Search for the cell housing the specified text and yield its [x, y] center coordinate. 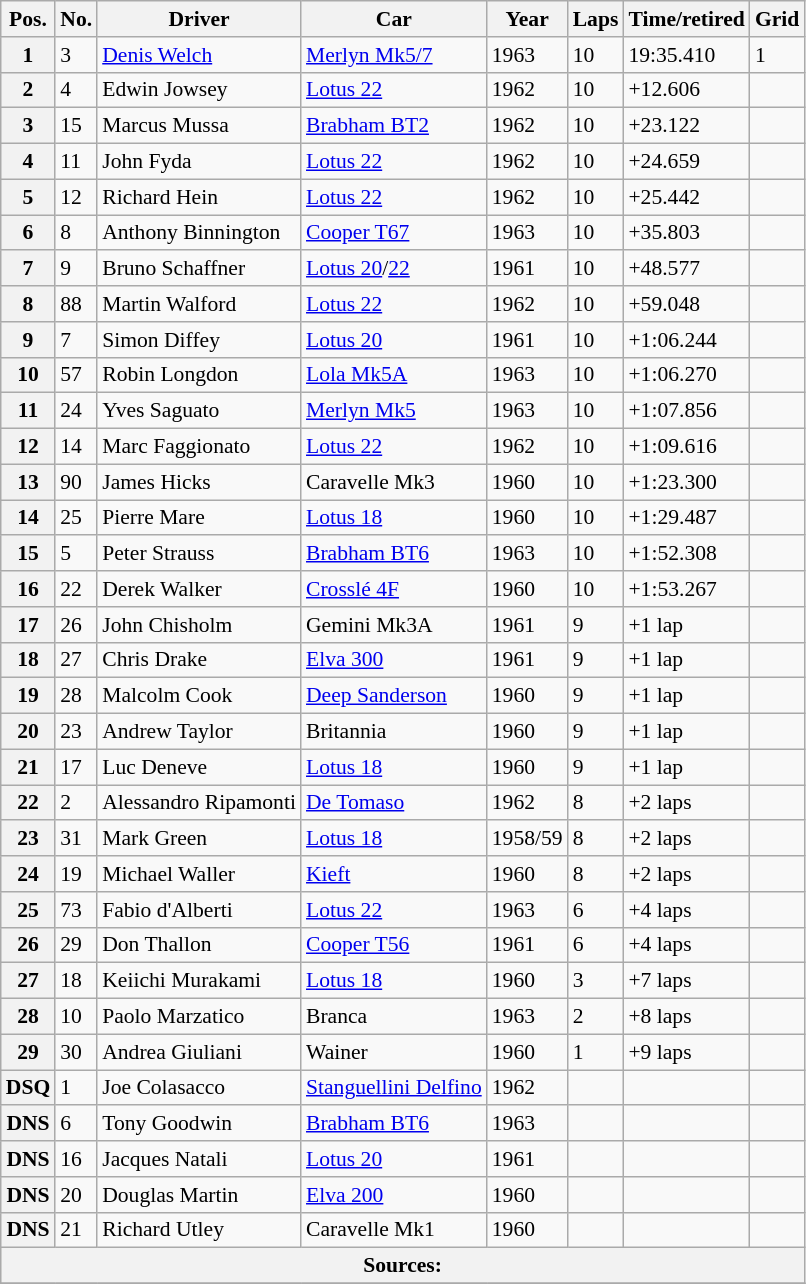
Caravelle Mk1 [394, 1230]
Andrea Giuliani [199, 1052]
Denis Welch [199, 55]
Douglas Martin [199, 1195]
Peter Strauss [199, 554]
+24.659 [686, 162]
+12.606 [686, 90]
John Chisholm [199, 625]
19:35.410 [686, 55]
+1:09.616 [686, 447]
Grid [778, 19]
Gemini Mk3A [394, 625]
+48.577 [686, 269]
1958/59 [528, 839]
Merlyn Mk5 [394, 411]
Cooper T67 [394, 233]
+8 laps [686, 1017]
Marc Faggionato [199, 447]
Merlyn Mk5/7 [394, 55]
Luc Deneve [199, 767]
13 [28, 482]
John Fyda [199, 162]
+7 laps [686, 981]
+1:07.856 [686, 411]
Kieft [394, 874]
Time/retired [686, 19]
Pierre Mare [199, 518]
Don Thallon [199, 945]
Laps [596, 19]
Britannia [394, 732]
Car [394, 19]
Bruno Schaffner [199, 269]
Fabio d'Alberti [199, 910]
Lola Mk5A [394, 375]
Branca [394, 1017]
Anthony Binnington [199, 233]
+1:06.244 [686, 340]
90 [76, 482]
+1:53.267 [686, 589]
Deep Sanderson [394, 696]
Robin Longdon [199, 375]
Sources: [403, 1266]
+1:06.270 [686, 375]
Martin Walford [199, 304]
+1:29.487 [686, 518]
Lotus 20/22 [394, 269]
Brabham BT2 [394, 126]
Driver [199, 19]
Mark Green [199, 839]
+1:52.308 [686, 554]
Yves Saguato [199, 411]
+35.803 [686, 233]
Elva 200 [394, 1195]
88 [76, 304]
Michael Waller [199, 874]
30 [76, 1052]
Richard Utley [199, 1230]
+9 laps [686, 1052]
Derek Walker [199, 589]
Caravelle Mk3 [394, 482]
Tony Goodwin [199, 1124]
+1:23.300 [686, 482]
+59.048 [686, 304]
Andrew Taylor [199, 732]
Malcolm Cook [199, 696]
Joe Colasacco [199, 1088]
31 [76, 839]
Year [528, 19]
Chris Drake [199, 660]
+25.442 [686, 197]
57 [76, 375]
Jacques Natali [199, 1159]
Richard Hein [199, 197]
Edwin Jowsey [199, 90]
+23.122 [686, 126]
Paolo Marzatico [199, 1017]
Elva 300 [394, 660]
Wainer [394, 1052]
Pos. [28, 19]
73 [76, 910]
DSQ [28, 1088]
De Tomaso [394, 803]
James Hicks [199, 482]
Alessandro Ripamonti [199, 803]
Crosslé 4F [394, 589]
Stanguellini Delfino [394, 1088]
Simon Diffey [199, 340]
Keiichi Murakami [199, 981]
No. [76, 19]
Cooper T56 [394, 945]
Marcus Mussa [199, 126]
